Determine the (X, Y) coordinate at the center of the cell enclosing the given text.  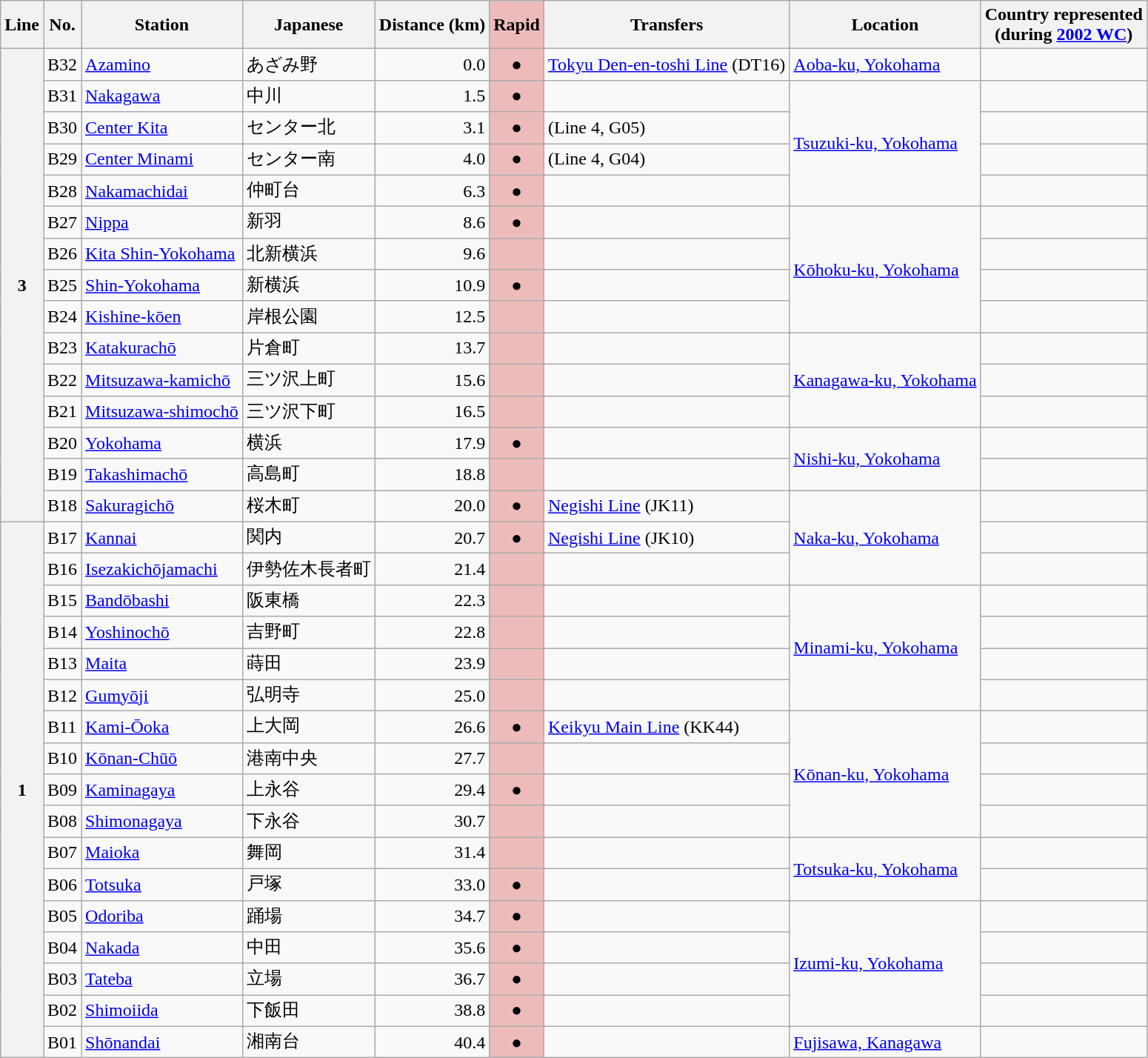
Nakamachidai (162, 191)
Nakagawa (162, 96)
B07 (62, 854)
Transfers (667, 25)
下永谷 (308, 821)
26.6 (432, 728)
舞岡 (308, 854)
Aoba-ku, Yokohama (885, 65)
三ツ沢上町 (308, 379)
3.1 (432, 127)
B15 (62, 600)
Mitsuzawa-kamichō (162, 379)
三ツ沢下町 (308, 412)
立場 (308, 979)
関内 (308, 538)
Location (885, 25)
6.3 (432, 191)
Center Minami (162, 160)
湘南台 (308, 1042)
1.5 (432, 96)
下飯田 (308, 1011)
Kaminagaya (162, 790)
センター南 (308, 160)
Tokyu Den-en-toshi Line (DT16) (667, 65)
20.7 (432, 538)
Gumyōji (162, 695)
仲町台 (308, 191)
Tsuzuki-ku, Yokohama (885, 143)
B27 (62, 222)
Azamino (162, 65)
Kōhoku-ku, Yokohama (885, 270)
港南中央 (308, 759)
B24 (62, 317)
あざみ野 (308, 65)
Bandōbashi (162, 600)
上永谷 (308, 790)
Nakada (162, 948)
Katakurachō (162, 348)
B23 (62, 348)
22.8 (432, 633)
Fujisawa, Kanagawa (885, 1042)
B28 (62, 191)
B14 (62, 633)
12.5 (432, 317)
Isezakichōjamachi (162, 569)
22.3 (432, 600)
戸塚 (308, 885)
Kita Shin-Yokohama (162, 253)
20.0 (432, 507)
21.4 (432, 569)
B12 (62, 695)
B13 (62, 664)
新横浜 (308, 286)
Kishine-kōen (162, 317)
Izumi-ku, Yokohama (885, 963)
B25 (62, 286)
Kannai (162, 538)
上大岡 (308, 728)
29.4 (432, 790)
高島町 (308, 474)
B30 (62, 127)
36.7 (432, 979)
B10 (62, 759)
Nippa (162, 222)
B03 (62, 979)
Yoshinochō (162, 633)
3 (22, 285)
B31 (62, 96)
30.7 (432, 821)
17.9 (432, 443)
16.5 (432, 412)
10.9 (432, 286)
1 (22, 790)
B06 (62, 885)
踊場 (308, 916)
B17 (62, 538)
23.9 (432, 664)
Shimonagaya (162, 821)
B08 (62, 821)
9.6 (432, 253)
25.0 (432, 695)
Kanagawa-ku, Yokohama (885, 380)
Odoriba (162, 916)
B09 (62, 790)
Minami-ku, Yokohama (885, 648)
桜木町 (308, 507)
Station (162, 25)
33.0 (432, 885)
18.8 (432, 474)
Rapid (517, 25)
弘明寺 (308, 695)
中川 (308, 96)
Totsuka-ku, Yokohama (885, 868)
B16 (62, 569)
B21 (62, 412)
Tateba (162, 979)
Shin-Yokohama (162, 286)
27.7 (432, 759)
B20 (62, 443)
Sakuragichō (162, 507)
No. (62, 25)
片倉町 (308, 348)
Kōnan-Chūō (162, 759)
B29 (62, 160)
Kami-Ōoka (162, 728)
8.6 (432, 222)
B04 (62, 948)
Yokohama (162, 443)
13.7 (432, 348)
蒔田 (308, 664)
B26 (62, 253)
吉野町 (308, 633)
Shōnandai (162, 1042)
31.4 (432, 854)
4.0 (432, 160)
阪東橋 (308, 600)
Negishi Line (JK11) (667, 507)
Mitsuzawa-shimochō (162, 412)
B19 (62, 474)
Country represented (during 2002 WC) (1064, 25)
北新横浜 (308, 253)
B11 (62, 728)
Center Kita (162, 127)
センター北 (308, 127)
34.7 (432, 916)
B02 (62, 1011)
横浜 (308, 443)
B22 (62, 379)
新羽 (308, 222)
Negishi Line (JK10) (667, 538)
B32 (62, 65)
Kōnan-ku, Yokohama (885, 774)
Japanese (308, 25)
Maioka (162, 854)
岸根公園 (308, 317)
38.8 (432, 1011)
Takashimachō (162, 474)
0.0 (432, 65)
35.6 (432, 948)
15.6 (432, 379)
(Line 4, G04) (667, 160)
Totsuka (162, 885)
中田 (308, 948)
Maita (162, 664)
伊勢佐木長者町 (308, 569)
B01 (62, 1042)
Naka-ku, Yokohama (885, 538)
Distance (km) (432, 25)
Shimoiida (162, 1011)
B18 (62, 507)
B05 (62, 916)
Keikyu Main Line (KK44) (667, 728)
(Line 4, G05) (667, 127)
Line (22, 25)
Nishi-ku, Yokohama (885, 459)
40.4 (432, 1042)
